Return [X, Y] of the center of cell containing provided text 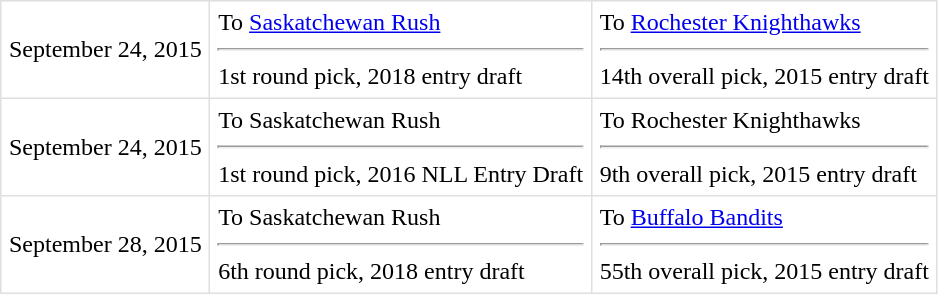
To Buffalo Bandits55th overall pick, 2015 entry draft [764, 245]
To Saskatchewan Rush6th round pick, 2018 entry draft [401, 245]
September 28, 2015 [106, 245]
To Saskatchewan Rush1st round pick, 2018 entry draft [401, 50]
To Rochester Knighthawks9th overall pick, 2015 entry draft [764, 147]
To Saskatchewan Rush1st round pick, 2016 NLL Entry Draft [401, 147]
To Rochester Knighthawks14th overall pick, 2015 entry draft [764, 50]
